Scan for the cell matching the given text and deliver its (x, y) coordinate at center. 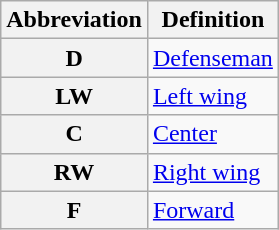
LW (74, 96)
Definition (212, 20)
C (74, 134)
Center (212, 134)
Abbreviation (74, 20)
D (74, 58)
Forward (212, 210)
RW (74, 172)
Left wing (212, 96)
Defenseman (212, 58)
Right wing (212, 172)
F (74, 210)
